Detect which cell encompasses the target text, then output its (x, y) center coordinate. 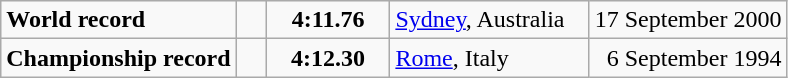
World record (118, 20)
17 September 2000 (688, 20)
Championship record (118, 58)
4:11.76 (328, 20)
6 September 1994 (688, 58)
Sydney, Australia (490, 20)
4:12.30 (328, 58)
Rome, Italy (490, 58)
